From the cell containing the given text, extract its center point as [X, Y] coordinate. 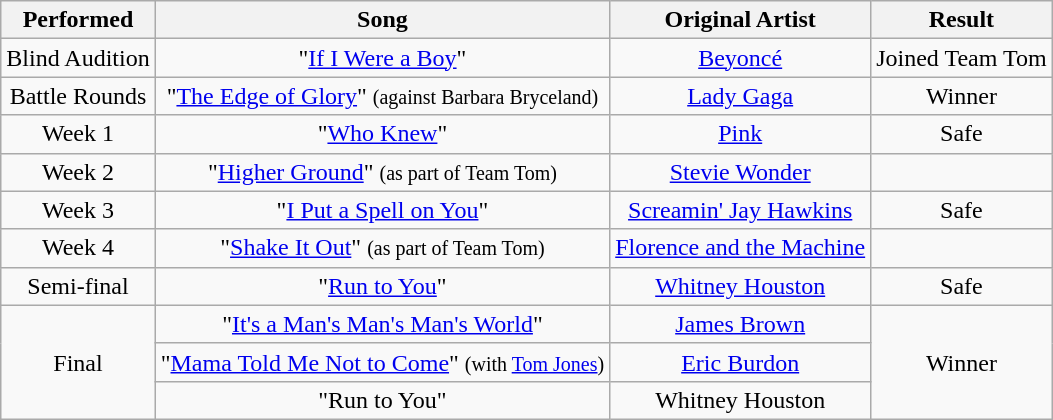
Original Artist [740, 20]
Eric Burdon [740, 362]
"Higher Ground" (as part of Team Tom) [382, 172]
Result [962, 20]
Blind Audition [78, 58]
"Who Knew" [382, 134]
Stevie Wonder [740, 172]
Week 1 [78, 134]
Week 4 [78, 248]
Week 3 [78, 210]
Screamin' Jay Hawkins [740, 210]
James Brown [740, 324]
Lady Gaga [740, 96]
Song [382, 20]
Semi-final [78, 286]
"Mama Told Me Not to Come" (with Tom Jones) [382, 362]
Final [78, 362]
"The Edge of Glory" (against Barbara Bryceland) [382, 96]
Florence and the Machine [740, 248]
"If I Were a Boy" [382, 58]
Joined Team Tom [962, 58]
Beyoncé [740, 58]
"I Put a Spell on You" [382, 210]
Performed [78, 20]
Battle Rounds [78, 96]
"Shake It Out" (as part of Team Tom) [382, 248]
"It's a Man's Man's Man's World" [382, 324]
Pink [740, 134]
Week 2 [78, 172]
